Locate the cell with the specified text and output its [x, y] center coordinate. 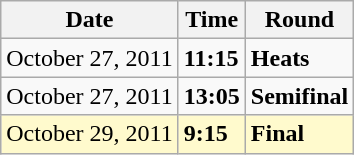
Final [299, 134]
9:15 [212, 134]
Date [90, 20]
Heats [299, 58]
Round [299, 20]
13:05 [212, 96]
Time [212, 20]
Semifinal [299, 96]
October 29, 2011 [90, 134]
11:15 [212, 58]
